Provide the (X, Y) coordinate of the cell's center where the given text is located.  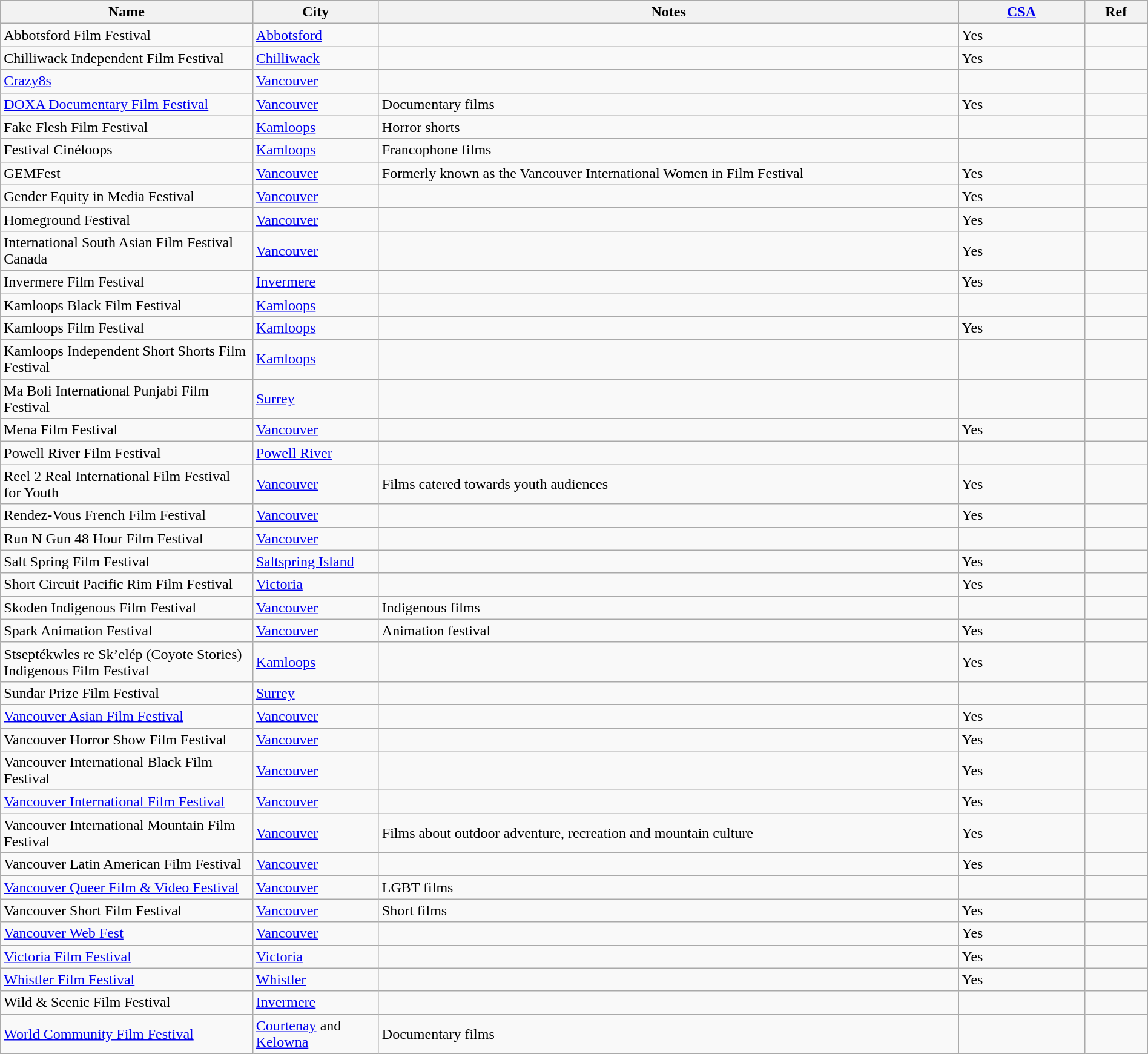
Animation festival (668, 631)
Sundar Prize Film Festival (127, 693)
Ref (1116, 12)
Vancouver Asian Film Festival (127, 716)
Notes (668, 12)
Salt Spring Film Festival (127, 562)
Short films (668, 910)
Rendez-Vous French Film Festival (127, 515)
Invermere Film Festival (127, 282)
Powell River (315, 453)
Whistler (315, 979)
Homeground Festival (127, 219)
Stseptékwles re Sk’elép (Coyote Stories) Indigenous Film Festival (127, 661)
Kamloops Black Film Festival (127, 305)
Kamloops Film Festival (127, 328)
Films catered towards youth audiences (668, 485)
Saltspring Island (315, 562)
Run N Gun 48 Hour Film Festival (127, 539)
Vancouver Short Film Festival (127, 910)
Abbotsford (315, 35)
Wild & Scenic Film Festival (127, 1003)
Victoria Film Festival (127, 956)
Vancouver Latin American Film Festival (127, 864)
Vancouver International Mountain Film Festival (127, 834)
Films about outdoor adventure, recreation and mountain culture (668, 834)
GEMFest (127, 173)
Courtenay and Kelowna (315, 1033)
Spark Animation Festival (127, 631)
Whistler Film Festival (127, 979)
Indigenous films (668, 608)
Vancouver International Film Festival (127, 802)
Reel 2 Real International Film Festival for Youth (127, 485)
Ma Boli International Punjabi Film Festival (127, 399)
DOXA Documentary Film Festival (127, 104)
Vancouver International Black Film Festival (127, 771)
Vancouver Horror Show Film Festival (127, 740)
Name (127, 12)
Skoden Indigenous Film Festival (127, 608)
Kamloops Independent Short Shorts Film Festival (127, 360)
LGBT films (668, 887)
Crazy8s (127, 81)
Francophone films (668, 150)
Festival Cinéloops (127, 150)
City (315, 12)
Short Circuit Pacific Rim Film Festival (127, 585)
International South Asian Film Festival Canada (127, 251)
Gender Equity in Media Festival (127, 196)
Horror shorts (668, 127)
Abbotsford Film Festival (127, 35)
Vancouver Queer Film & Video Festival (127, 887)
Chilliwack Independent Film Festival (127, 58)
Vancouver Web Fest (127, 933)
World Community Film Festival (127, 1033)
Powell River Film Festival (127, 453)
Fake Flesh Film Festival (127, 127)
Formerly known as the Vancouver International Women in Film Festival (668, 173)
Mena Film Festival (127, 430)
CSA (1021, 12)
Chilliwack (315, 58)
